Provide the [X, Y] coordinate of the cell's center where the given text is located.  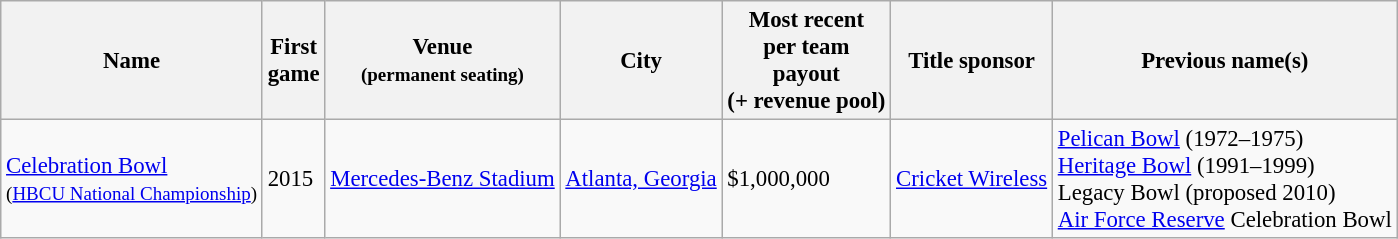
Cricket Wireless [972, 180]
Atlanta, Georgia [641, 180]
$1,000,000 [806, 180]
Most recentper teampayout(+ revenue pool) [806, 60]
Title sponsor [972, 60]
Firstgame [293, 60]
2015 [293, 180]
Celebration Bowl(HBCU National Championship) [132, 180]
Mercedes-Benz Stadium [442, 180]
Previous name(s) [1224, 60]
Venue(permanent seating) [442, 60]
Pelican Bowl (1972–1975)Heritage Bowl (1991–1999)Legacy Bowl (proposed 2010)Air Force Reserve Celebration Bowl [1224, 180]
Name [132, 60]
City [641, 60]
